Determine the (x, y) coordinate at the center of the cell enclosing the given text.  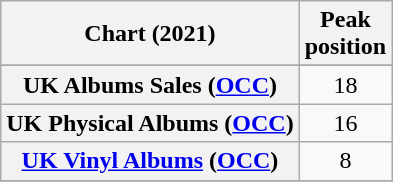
UK Albums Sales (OCC) (150, 85)
Peakposition (345, 34)
18 (345, 85)
UK Vinyl Albums (OCC) (150, 161)
8 (345, 161)
Chart (2021) (150, 34)
UK Physical Albums (OCC) (150, 123)
16 (345, 123)
